Search for the cell housing the specified text and yield its (X, Y) center coordinate. 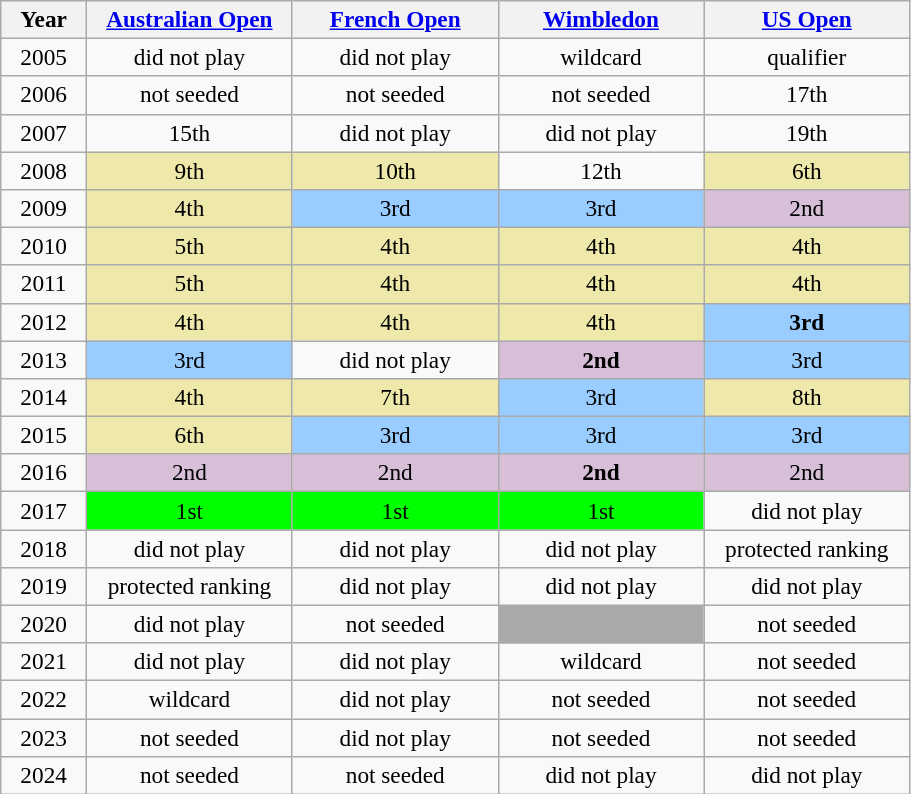
Year (44, 19)
2014 (44, 397)
US Open (807, 19)
15th (190, 133)
2015 (44, 435)
2006 (44, 95)
2022 (44, 699)
2024 (44, 775)
2021 (44, 662)
2023 (44, 737)
8th (807, 397)
Australian Open (190, 19)
French Open (395, 19)
10th (395, 170)
2005 (44, 57)
2016 (44, 473)
9th (190, 170)
qualifier (807, 57)
2019 (44, 586)
19th (807, 133)
7th (395, 397)
17th (807, 95)
2017 (44, 510)
2007 (44, 133)
12th (601, 170)
2020 (44, 624)
2009 (44, 208)
2008 (44, 170)
2011 (44, 284)
2012 (44, 322)
2013 (44, 359)
2010 (44, 246)
2018 (44, 548)
Wimbledon (601, 19)
